Output the [x, y] coordinate of the center of the cell containing the given text.  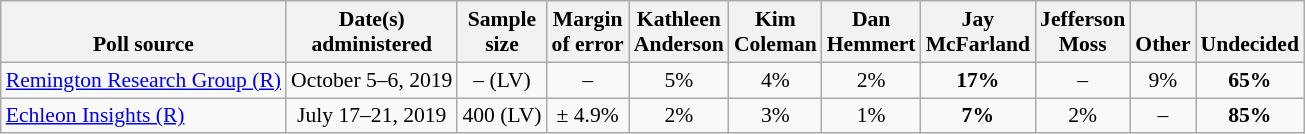
17% [978, 80]
9% [1162, 80]
± 4.9% [588, 116]
Remington Research Group (R) [144, 80]
Date(s)administered [372, 32]
Undecided [1250, 32]
Poll source [144, 32]
KathleenAnderson [679, 32]
85% [1250, 116]
KimColeman [776, 32]
4% [776, 80]
DanHemmert [872, 32]
5% [679, 80]
Samplesize [502, 32]
400 (LV) [502, 116]
3% [776, 116]
October 5–6, 2019 [372, 80]
Marginof error [588, 32]
1% [872, 116]
JayMcFarland [978, 32]
65% [1250, 80]
Echleon Insights (R) [144, 116]
7% [978, 116]
JeffersonMoss [1082, 32]
July 17–21, 2019 [372, 116]
– (LV) [502, 80]
Other [1162, 32]
